Capture the cell that displays the provided text and extract its (x, y) central coordinate. 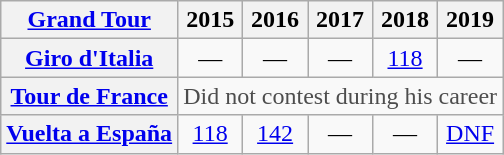
142 (276, 134)
Grand Tour (90, 20)
2018 (406, 20)
Giro d'Italia (90, 58)
Vuelta a España (90, 134)
Did not contest during his career (340, 96)
2016 (276, 20)
2015 (210, 20)
2017 (340, 20)
2019 (470, 20)
Tour de France (90, 96)
DNF (470, 134)
